Provide the (X, Y) coordinate of the cell's center where the given text is located.  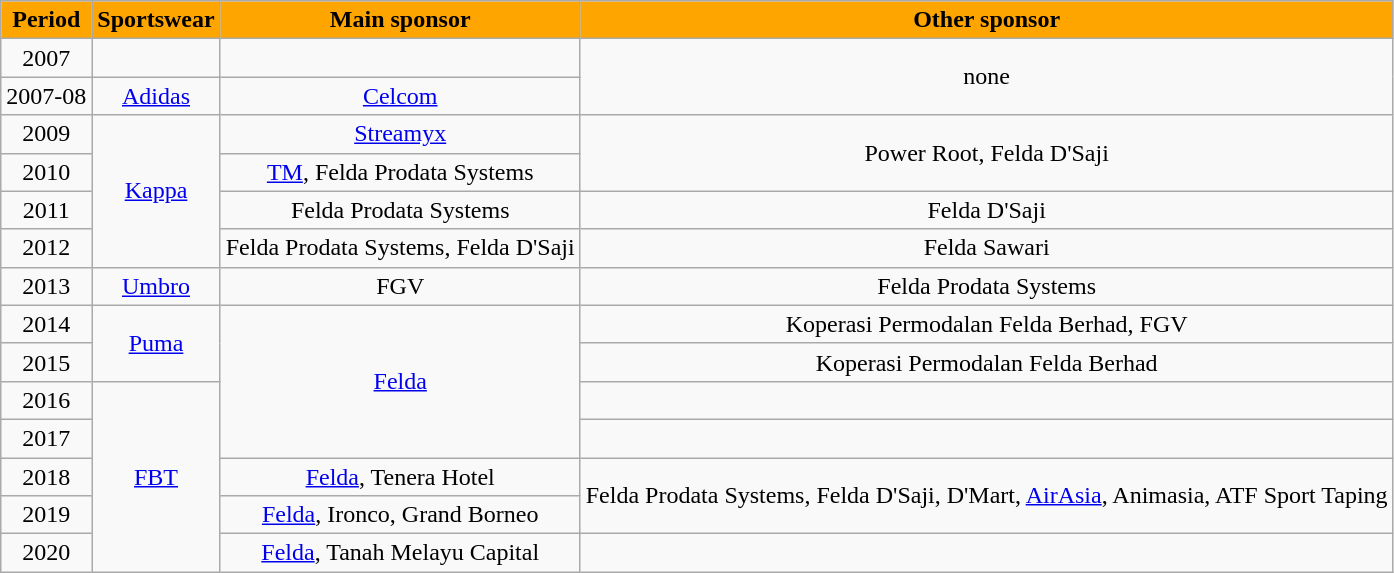
Koperasi Permodalan Felda Berhad (986, 362)
2007 (46, 58)
2014 (46, 324)
2015 (46, 362)
Felda Prodata Systems, Felda D'Saji (400, 248)
2019 (46, 515)
Puma (156, 343)
none (986, 77)
Felda Prodata Systems, Felda D'Saji, D'Mart, AirAsia, Animasia, ATF Sport Taping (986, 496)
Felda, Tanah Melayu Capital (400, 553)
Sportswear (156, 20)
2009 (46, 134)
2011 (46, 210)
2016 (46, 400)
Felda Sawari (986, 248)
Umbro (156, 286)
Adidas (156, 96)
Other sponsor (986, 20)
2020 (46, 553)
Felda D'Saji (986, 210)
2018 (46, 477)
FBT (156, 476)
2012 (46, 248)
2010 (46, 172)
2017 (46, 438)
Kappa (156, 191)
FGV (400, 286)
Streamyx (400, 134)
TM, Felda Prodata Systems (400, 172)
2013 (46, 286)
Koperasi Permodalan Felda Berhad, FGV (986, 324)
Felda, Ironco, Grand Borneo (400, 515)
Period (46, 20)
2007-08 (46, 96)
Felda (400, 381)
Main sponsor (400, 20)
Celcom (400, 96)
Power Root, Felda D'Saji (986, 153)
Felda, Tenera Hotel (400, 477)
